Identify which cell holds the provided text, then report its (x, y) central coordinate. 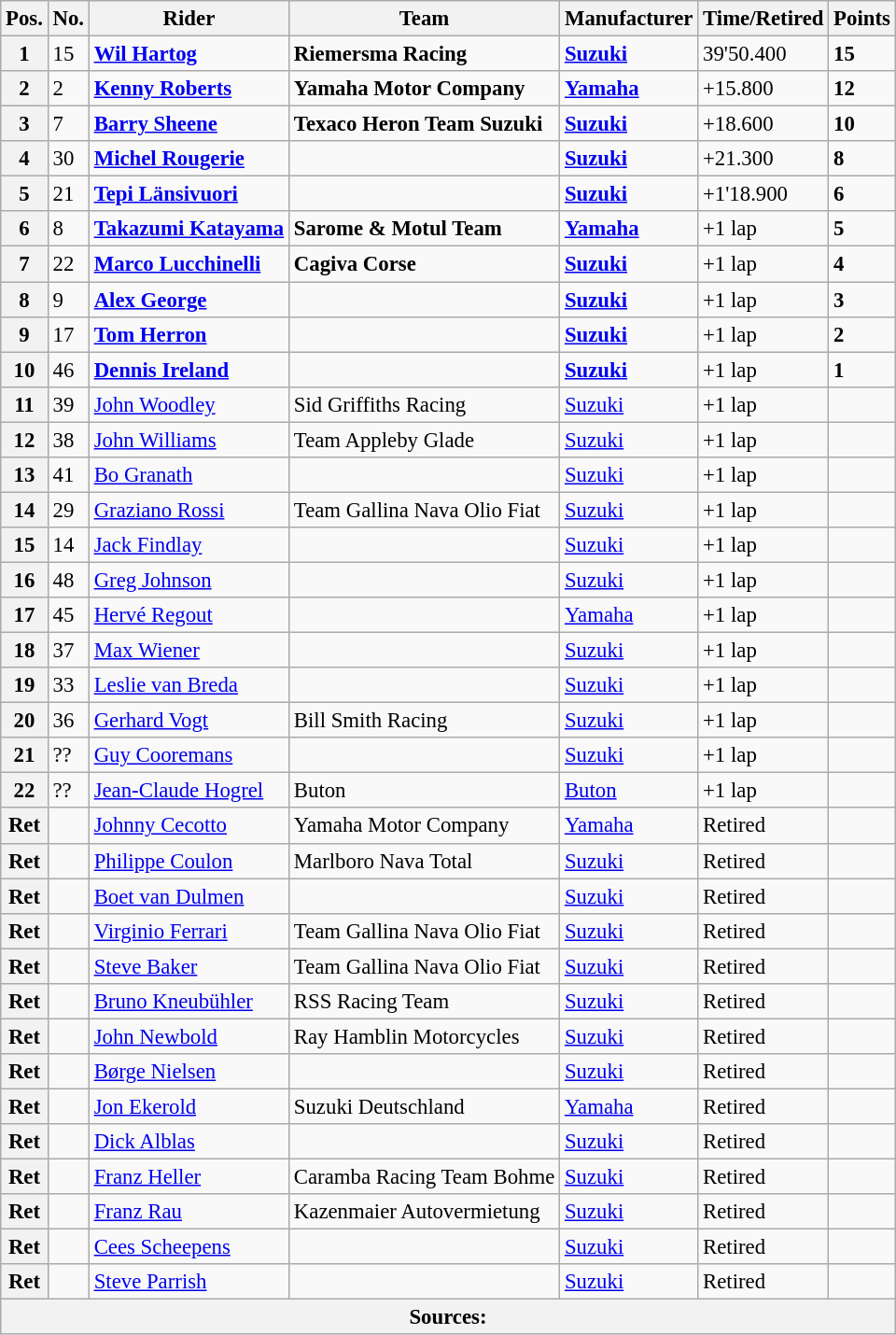
Team Appleby Glade (425, 440)
Sid Griffiths Racing (425, 404)
Takazumi Katayama (189, 229)
Sarome & Motul Team (425, 229)
+18.600 (763, 124)
John Woodley (189, 404)
John Williams (189, 440)
Johnny Cecotto (189, 826)
Graziano Rossi (189, 510)
20 (24, 721)
Marlboro Nava Total (425, 861)
Tepi Länsivuori (189, 194)
Kenny Roberts (189, 89)
19 (24, 685)
Alex George (189, 300)
Steve Baker (189, 966)
Manufacturer (629, 19)
Pos. (24, 19)
41 (68, 475)
Barry Sheene (189, 124)
16 (24, 580)
Jean-Claude Hogrel (189, 791)
48 (68, 580)
Bo Granath (189, 475)
Bruno Kneubühler (189, 1002)
45 (68, 615)
Dennis Ireland (189, 370)
37 (68, 651)
Jon Ekerold (189, 1106)
Gerhard Vogt (189, 721)
Team (425, 19)
Max Wiener (189, 651)
38 (68, 440)
Ray Hamblin Motorcycles (425, 1036)
Suzuki Deutschland (425, 1106)
Kazenmaier Autovermietung (425, 1212)
Points (862, 19)
Cees Scheepens (189, 1247)
13 (24, 475)
36 (68, 721)
33 (68, 685)
Dick Alblas (189, 1142)
30 (68, 159)
Philippe Coulon (189, 861)
Jack Findlay (189, 545)
Wil Hartog (189, 54)
Texaco Heron Team Suzuki (425, 124)
Virginio Ferrari (189, 931)
Rider (189, 19)
Marco Lucchinelli (189, 264)
Time/Retired (763, 19)
39 (68, 404)
39'50.400 (763, 54)
Boet van Dulmen (189, 896)
Steve Parrish (189, 1282)
29 (68, 510)
Børge Nielsen (189, 1072)
Michel Rougerie (189, 159)
Leslie van Breda (189, 685)
Cagiva Corse (425, 264)
18 (24, 651)
Caramba Racing Team Bohme (425, 1177)
Sources: (448, 1317)
Franz Rau (189, 1212)
11 (24, 404)
Bill Smith Racing (425, 721)
Greg Johnson (189, 580)
+15.800 (763, 89)
Guy Cooremans (189, 755)
RSS Racing Team (425, 1002)
Tom Herron (189, 334)
46 (68, 370)
No. (68, 19)
Franz Heller (189, 1177)
+21.300 (763, 159)
Hervé Regout (189, 615)
John Newbold (189, 1036)
+1'18.900 (763, 194)
Riemersma Racing (425, 54)
